Detect which cell encompasses the target text, then output its [x, y] center coordinate. 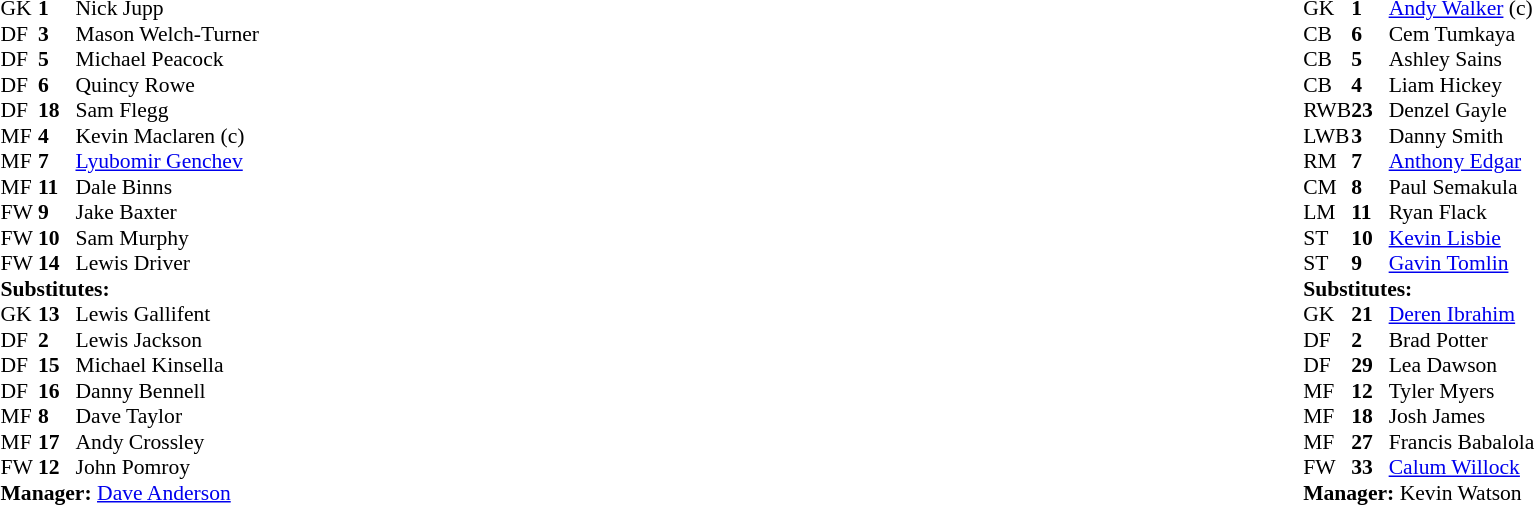
CM [1327, 187]
16 [57, 391]
Lea Dawson [1462, 365]
Deren Ibrahim [1462, 315]
21 [1370, 315]
27 [1370, 442]
15 [57, 365]
RWB [1327, 111]
Michael Kinsella [168, 365]
Lewis Jackson [168, 340]
Lewis Gallifent [168, 315]
Kevin Lisbie [1462, 238]
Dale Binns [168, 187]
Brad Potter [1462, 340]
Ryan Flack [1462, 213]
Sam Murphy [168, 238]
Denzel Gayle [1462, 111]
Francis Babalola [1462, 442]
Danny Smith [1462, 136]
29 [1370, 365]
Mason Welch-Turner [168, 34]
RM [1327, 161]
Andy Crossley [168, 442]
Paul Semakula [1462, 187]
John Pomroy [168, 467]
Tyler Myers [1462, 391]
LM [1327, 213]
LWB [1327, 136]
Sam Flegg [168, 111]
Dave Taylor [168, 417]
Josh James [1462, 417]
33 [1370, 467]
Lyubomir Genchev [168, 161]
23 [1370, 111]
Kevin Maclaren (c) [168, 136]
Gavin Tomlin [1462, 263]
Calum Willock [1462, 467]
Michael Peacock [168, 59]
Lewis Driver [168, 263]
Quincy Rowe [168, 85]
Liam Hickey [1462, 85]
Jake Baxter [168, 213]
14 [57, 263]
Cem Tumkaya [1462, 34]
13 [57, 315]
Anthony Edgar [1462, 161]
17 [57, 442]
Danny Bennell [168, 391]
Ashley Sains [1462, 59]
